Provide the (X, Y) coordinate of the cell's center where the given text is located.  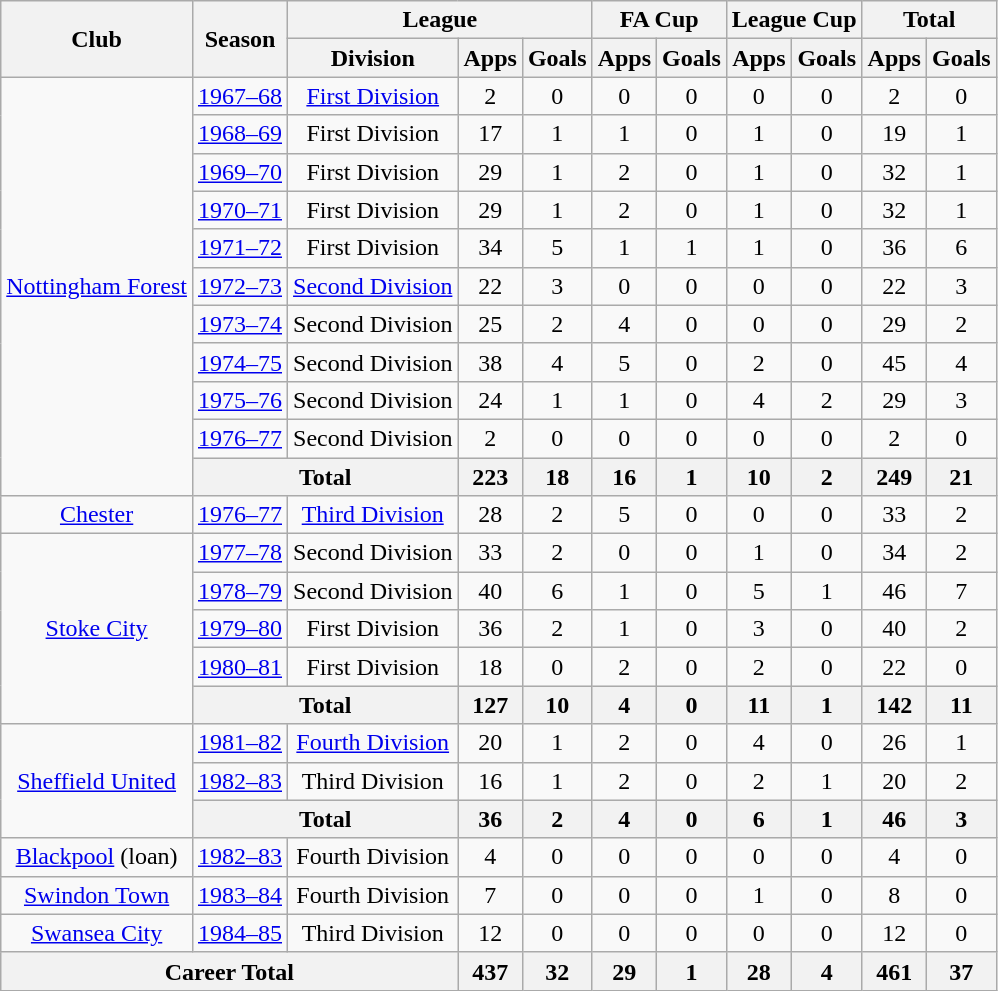
Sheffield United (97, 781)
21 (961, 477)
1972–73 (240, 286)
1978–79 (240, 591)
17 (490, 134)
1968–69 (240, 134)
Club (97, 39)
Swansea City (97, 933)
25 (490, 324)
Career Total (230, 971)
37 (961, 971)
1974–75 (240, 362)
1983–84 (240, 895)
1975–76 (240, 400)
38 (490, 362)
League (440, 20)
249 (894, 477)
Nottingham Forest (97, 286)
24 (490, 400)
1980–81 (240, 667)
461 (894, 971)
1970–71 (240, 210)
1984–85 (240, 933)
1977–78 (240, 553)
Blackpool (loan) (97, 857)
League Cup (794, 20)
45 (894, 362)
1971–72 (240, 248)
127 (490, 705)
Stoke City (97, 629)
Chester (97, 515)
Division (373, 58)
1981–82 (240, 743)
26 (894, 743)
Swindon Town (97, 895)
1973–74 (240, 324)
1967–68 (240, 96)
437 (490, 971)
19 (894, 134)
8 (894, 895)
Season (240, 39)
223 (490, 477)
142 (894, 705)
1969–70 (240, 172)
FA Cup (659, 20)
1979–80 (240, 629)
